Locate the cell with the specified text and output its [x, y] center coordinate. 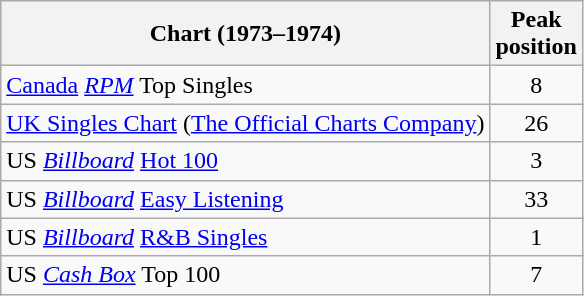
US Billboard R&B Singles [246, 237]
Chart (1973–1974) [246, 34]
US Cash Box Top 100 [246, 275]
US Billboard Hot 100 [246, 161]
1 [536, 237]
Canada RPM Top Singles [246, 85]
7 [536, 275]
8 [536, 85]
26 [536, 123]
3 [536, 161]
UK Singles Chart (The Official Charts Company) [246, 123]
33 [536, 199]
US Billboard Easy Listening [246, 199]
Peakposition [536, 34]
